Determine the (X, Y) coordinate at the center of the cell enclosing the given text.  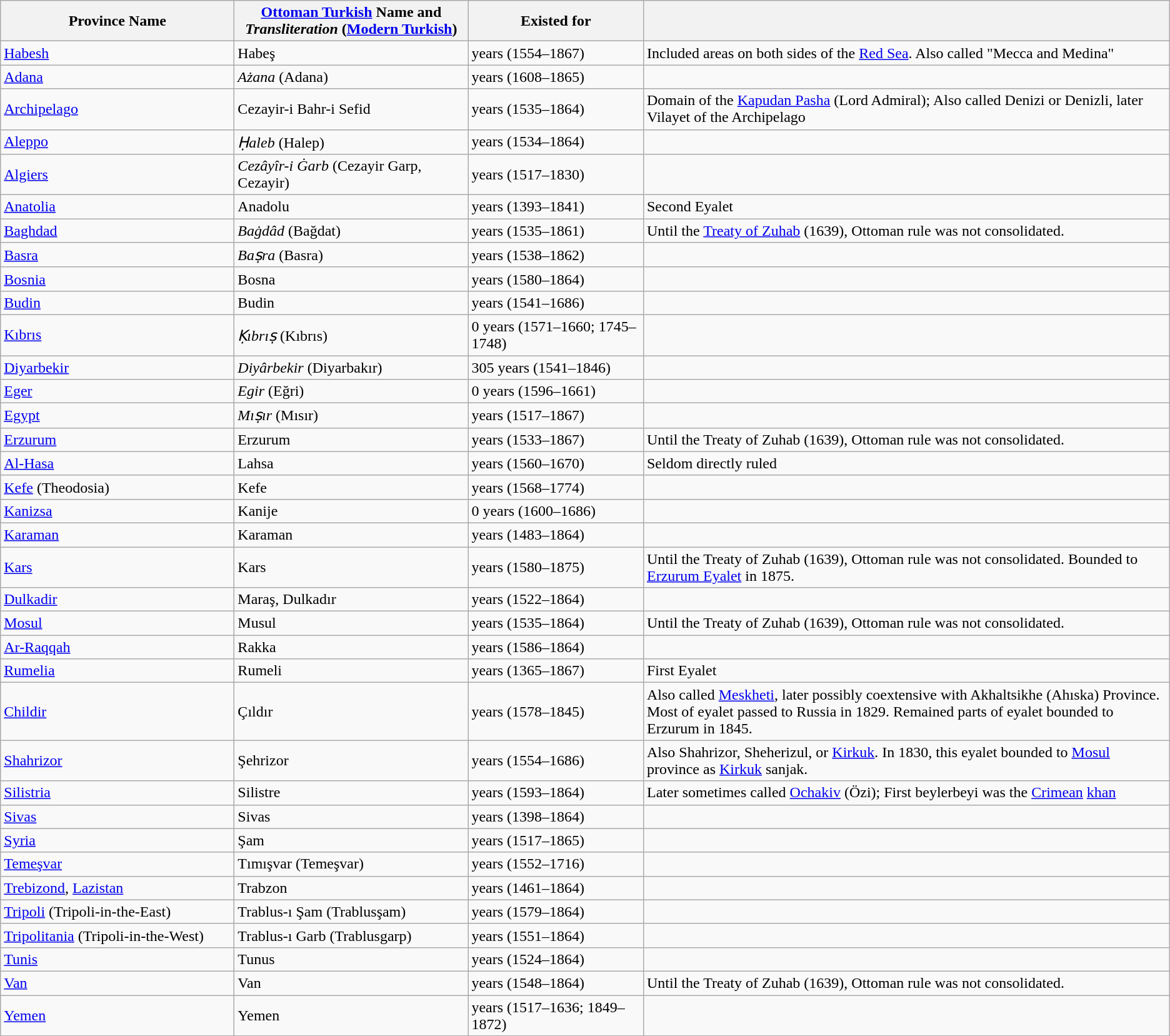
Diyarbekir (117, 367)
Ottoman Turkish Name and Transliteration (Modern Turkish) (351, 21)
0 years (1596–1661) (556, 391)
Eger (117, 391)
Silistria (117, 793)
Bosnia (117, 279)
years (1398–1864) (556, 817)
years (1593–1864) (556, 793)
years (1579–1864) (556, 912)
Kıbrıs (117, 335)
Mosul (117, 623)
Maraş, Dulkadır (351, 600)
Anadolu (351, 207)
Diyârbekir (Diyarbakır) (351, 367)
Mıṣır (Mısır) (351, 416)
Baġdâd (Bağdat) (351, 231)
Adana (117, 77)
Aleppo (117, 142)
Trablus-ı Şam (Trablusşam) (351, 912)
years (1578–1845) (556, 712)
First Eyalet (906, 671)
Kefe (Theodosia) (117, 487)
Tripoli (Tripoli-in-the-East) (117, 912)
Tımışvar (Temeşvar) (351, 864)
Trabzon (351, 888)
Archipelago (117, 109)
years (1517–1830) (556, 175)
Anatolia (117, 207)
years (1568–1774) (556, 487)
Tunus (351, 959)
Algiers (117, 175)
years (1552–1716) (556, 864)
Habesh (117, 53)
years (1461–1864) (556, 888)
years (1534–1864) (556, 142)
Province Name (117, 21)
Bosna (351, 279)
Tripolitania (Tripoli-in-the-West) (117, 935)
Şam (351, 840)
Until the Treaty of Zuhab (1639), Ottoman rule was not consolidated. Bounded to Erzurum Eyalet in 1875. (906, 566)
years (1522–1864) (556, 600)
Kanije (351, 511)
Rumeli (351, 671)
Cezayir-i Bahr-i Sefid (351, 109)
Temeşvar (117, 864)
Ar-Raqqah (117, 647)
305 years (1541–1846) (556, 367)
years (1551–1864) (556, 935)
years (1548–1864) (556, 983)
Lahsa (351, 463)
years (1586–1864) (556, 647)
Baṣra (Basra) (351, 255)
Habeş (351, 53)
years (1554–1867) (556, 53)
years (1554–1686) (556, 760)
Tunis (117, 959)
Silistre (351, 793)
years (1524–1864) (556, 959)
Seldom directly ruled (906, 463)
Baghdad (117, 231)
Musul (351, 623)
Kanizsa (117, 511)
years (1580–1864) (556, 279)
Domain of the Kapudan Pasha (Lord Admiral); Also called Denizi or Denizli, later Vilayet of the Archipelago (906, 109)
Egir (Eğri) (351, 391)
Also Shahrizor, Sheherizul, or Kirkuk. In 1830, this eyalet bounded to Mosul province as Kirkuk sanjak. (906, 760)
0 years (1571–1660; 1745–1748) (556, 335)
0 years (1600–1686) (556, 511)
Ażana (Adana) (351, 77)
Şehrizor (351, 760)
Cezâyîr-i Ġarb (Cezayir Garp, Cezayir) (351, 175)
years (1393–1841) (556, 207)
Rakka (351, 647)
Second Eyalet (906, 207)
Egypt (117, 416)
Ḳıbrıṣ (Kıbrıs) (351, 335)
Shahrizor (117, 760)
Trebizond, Lazistan (117, 888)
years (1533–1867) (556, 440)
years (1608–1865) (556, 77)
years (1580–1875) (556, 566)
Kefe (351, 487)
Later sometimes called Ochakiv (Özi); First beylerbeyi was the Crimean khan (906, 793)
years (1560–1670) (556, 463)
years (1483–1864) (556, 535)
Ḥaleb (Halep) (351, 142)
years (1517–1865) (556, 840)
years (1517–1867) (556, 416)
years (1365–1867) (556, 671)
Syria (117, 840)
Dulkadir (117, 600)
years (1541–1686) (556, 303)
years (1538–1862) (556, 255)
Included areas on both sides of the Red Sea. Also called "Mecca and Medina" (906, 53)
Existed for (556, 21)
Çıldır (351, 712)
years (1535–1861) (556, 231)
Basra (117, 255)
Al-Hasa (117, 463)
years (1517–1636; 1849–1872) (556, 1015)
Childir (117, 712)
Rumelia (117, 671)
Trablus-ı Garb (Trablusgarp) (351, 935)
